For the text-containing cell, return its midpoint in [X, Y] coordinate format. 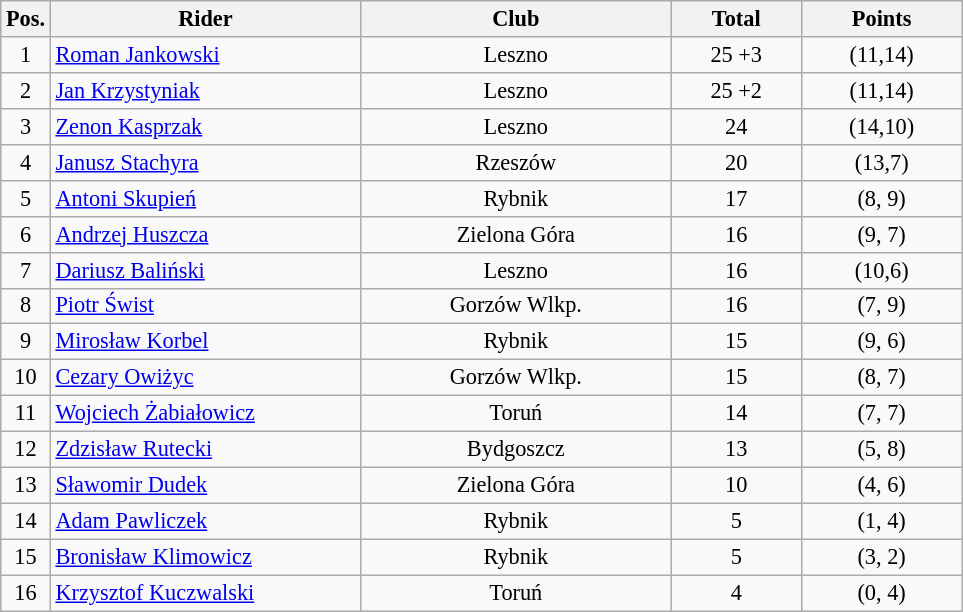
Bydgoszcz [516, 450]
(7, 9) [881, 306]
17 [736, 198]
Andrzej Huszcza [205, 234]
(5, 8) [881, 450]
(8, 7) [881, 378]
(0, 4) [881, 593]
3 [26, 126]
Total [736, 19]
2 [26, 90]
8 [26, 306]
25 +2 [736, 90]
Jan Krzystyniak [205, 90]
Zenon Kasprzak [205, 126]
Zdzisław Rutecki [205, 450]
11 [26, 414]
(9, 6) [881, 342]
Rider [205, 19]
(14,10) [881, 126]
1 [26, 55]
Antoni Skupień [205, 198]
(8, 9) [881, 198]
(4, 6) [881, 485]
(10,6) [881, 270]
24 [736, 126]
Dariusz Baliński [205, 270]
(1, 4) [881, 521]
12 [26, 450]
Janusz Stachyra [205, 162]
Bronisław Klimowicz [205, 557]
20 [736, 162]
Points [881, 19]
(13,7) [881, 162]
Rzeszów [516, 162]
25 +3 [736, 55]
(3, 2) [881, 557]
(7, 7) [881, 414]
Wojciech Żabiałowicz [205, 414]
9 [26, 342]
(9, 7) [881, 234]
7 [26, 270]
Club [516, 19]
Cezary Owiżyc [205, 378]
Roman Jankowski [205, 55]
Pos. [26, 19]
Adam Pawliczek [205, 521]
Sławomir Dudek [205, 485]
Krzysztof Kuczwalski [205, 593]
Mirosław Korbel [205, 342]
Piotr Świst [205, 306]
6 [26, 234]
